Identify which cell holds the provided text, then report its (x, y) central coordinate. 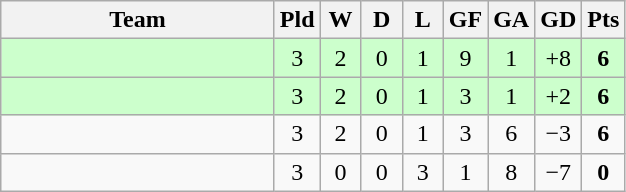
+2 (558, 96)
8 (512, 172)
Team (138, 20)
+8 (558, 58)
W (340, 20)
Pts (604, 20)
GD (558, 20)
GF (465, 20)
GA (512, 20)
Pld (297, 20)
D (382, 20)
−7 (558, 172)
−3 (558, 134)
9 (465, 58)
L (422, 20)
